Extract the (X, Y) coordinate from the center of the cell holding the provided text.  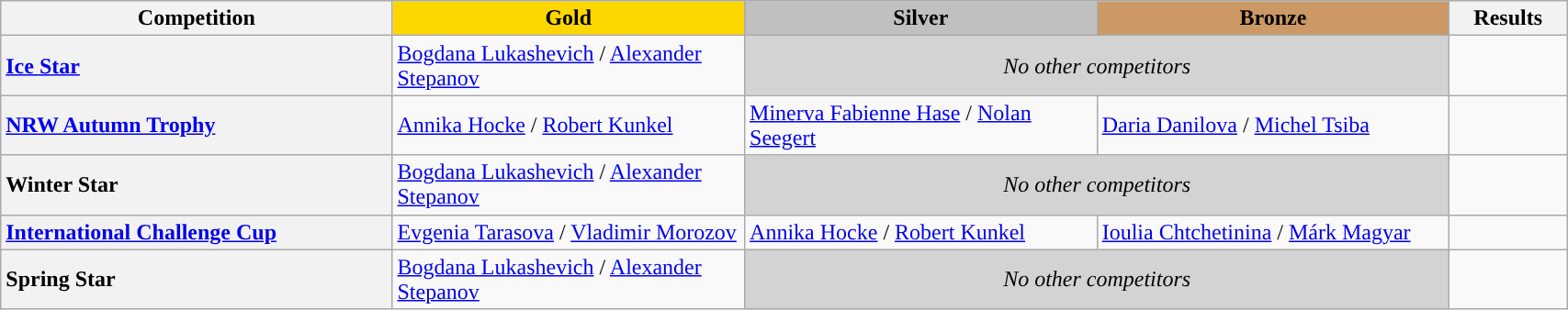
Evgenia Tarasova / Vladimir Morozov (569, 232)
Bronze (1273, 18)
Silver (921, 18)
Ice Star (197, 66)
Spring Star (197, 279)
NRW Autumn Trophy (197, 125)
Daria Danilova / Michel Tsiba (1273, 125)
Competition (197, 18)
Ioulia Chtchetinina / Márk Magyar (1273, 232)
Winter Star (197, 185)
Minerva Fabienne Hase / Nolan Seegert (921, 125)
Gold (569, 18)
International Challenge Cup (197, 232)
Results (1508, 18)
